For the text-containing cell, return its midpoint in [x, y] coordinate format. 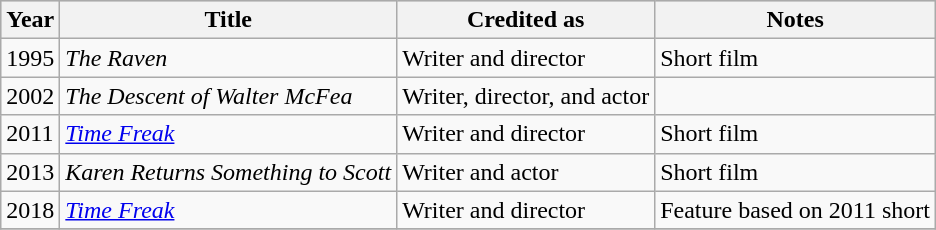
Notes [796, 20]
Writer and actor [526, 172]
2018 [30, 210]
2011 [30, 134]
The Descent of Walter McFea [228, 96]
2013 [30, 172]
Feature based on 2011 short [796, 210]
1995 [30, 58]
Credited as [526, 20]
Title [228, 20]
2002 [30, 96]
Writer, director, and actor [526, 96]
Karen Returns Something to Scott [228, 172]
Year [30, 20]
The Raven [228, 58]
